Capture the cell that displays the provided text and extract its (X, Y) central coordinate. 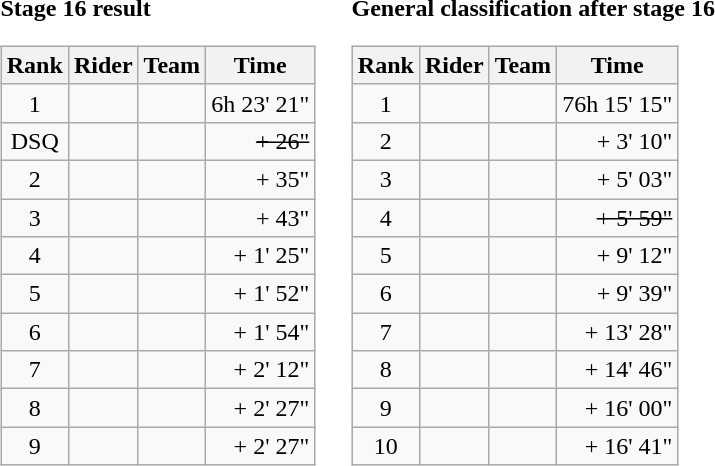
+ 1' 52" (260, 294)
6h 23' 21" (260, 103)
76h 15' 15" (618, 103)
+ 2' 12" (260, 370)
+ 14' 46" (618, 370)
DSQ (34, 141)
+ 1' 25" (260, 256)
+ 16' 00" (618, 408)
+ 3' 10" (618, 141)
+ 1' 54" (260, 332)
+ 35" (260, 179)
+ 9' 12" (618, 256)
+ 16' 41" (618, 446)
+ 13' 28" (618, 332)
+ 43" (260, 217)
+ 9' 39" (618, 294)
10 (386, 446)
+ 26" (260, 141)
+ 5' 59" (618, 217)
+ 5' 03" (618, 179)
